Pinpoint the cell where the given text exists, returning its [x, y] midpoint coordinate. 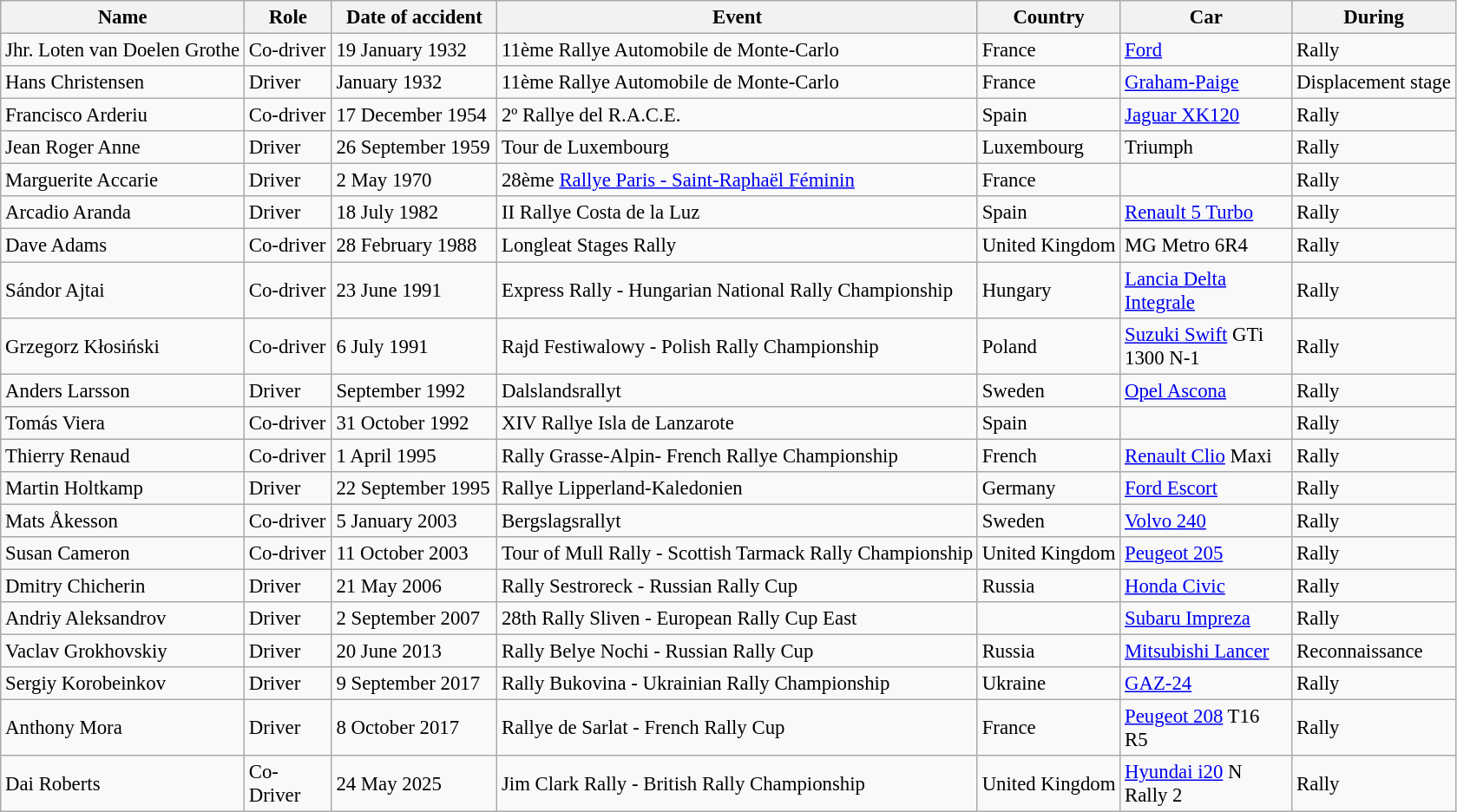
Thierry Renaud [123, 455]
Tour de Luxembourg [738, 147]
22 September 1995 [415, 488]
Mitsubishi Lancer [1206, 652]
1 April 1995 [415, 455]
Graham-Paige [1206, 82]
Event [738, 17]
Luxembourg [1048, 147]
Date of accident [415, 17]
XIV Rallye Isla de Lanzarote [738, 422]
Rally Bukovina - Ukrainian Rally Championship [738, 684]
Rally Belye Nochi - Russian Rally Cup [738, 652]
Rallye de Sarlat - French Rally Cup [738, 729]
5 January 2003 [415, 521]
Renault Clio Maxi [1206, 455]
Volvo 240 [1206, 521]
Opel Ascona [1206, 390]
Jean Roger Anne [123, 147]
Rally Grasse-Alpin- French Rallye Championship [738, 455]
Lancia Delta Integrale [1206, 290]
Longleat Stages Rally [738, 246]
Martin Holtkamp [123, 488]
Rallye Lipperland-Kaledonien [738, 488]
Sergiy Korobeinkov [123, 684]
31 October 1992 [415, 422]
Hungary [1048, 290]
2 September 2007 [415, 619]
19 January 1932 [415, 50]
Anthony Mora [123, 729]
Jim Clark Rally - British Rally Championship [738, 784]
Dai Roberts [123, 784]
20 June 2013 [415, 652]
26 September 1959 [415, 147]
Andriy Aleksandrov [123, 619]
2º Rallye del R.A.C.E. [738, 115]
Hans Christensen [123, 82]
Hyundai i20 N Rally 2 [1206, 784]
17 December 1954 [415, 115]
Name [123, 17]
Displacement stage [1374, 82]
28ème Rallye Paris - Saint-Raphaël Féminin [738, 180]
9 September 2017 [415, 684]
Mats Åkesson [123, 521]
Arcadio Aranda [123, 213]
Tour of Mull Rally - Scottish Tarmack Rally Championship [738, 553]
Honda Civic [1206, 586]
Car [1206, 17]
Vaclav Grokhovskiy [123, 652]
Rajd Festiwalowy - Polish Rally Championship [738, 345]
Ukraine [1048, 684]
Rally Sestroreck - Russian Rally Cup [738, 586]
Susan Cameron [123, 553]
September 1992 [415, 390]
Peugeot 205 [1206, 553]
Reconnaissance [1374, 652]
Renault 5 Turbo [1206, 213]
January 1932 [415, 82]
8 October 2017 [415, 729]
Anders Larsson [123, 390]
Marguerite Accarie [123, 180]
Tomás Viera [123, 422]
Jaguar XK120 [1206, 115]
MG Metro 6R4 [1206, 246]
Germany [1048, 488]
18 July 1982 [415, 213]
Ford [1206, 50]
Sándor Ajtai [123, 290]
Triumph [1206, 147]
II Rallye Costa de la Luz [738, 213]
21 May 2006 [415, 586]
6 July 1991 [415, 345]
Express Rally - Hungarian National Rally Championship [738, 290]
24 May 2025 [415, 784]
Ford Escort [1206, 488]
Bergslagsrallyt [738, 521]
23 June 1991 [415, 290]
Poland [1048, 345]
Country [1048, 17]
GAZ-24 [1206, 684]
Francisco Arderiu [123, 115]
Subaru Impreza [1206, 619]
French [1048, 455]
Grzegorz Kłosiński [123, 345]
Dalslandsrallyt [738, 390]
During [1374, 17]
Role [288, 17]
Co-Driver [288, 784]
Dmitry Chicherin [123, 586]
2 May 1970 [415, 180]
Dave Adams [123, 246]
28 February 1988 [415, 246]
28th Rally Sliven - European Rally Cup East [738, 619]
11 October 2003 [415, 553]
Peugeot 208 T16 R5 [1206, 729]
Suzuki Swift GTi 1300 N-1 [1206, 345]
Jhr. Loten van Doelen Grothe [123, 50]
